Search for the cell housing the specified text and yield its [X, Y] center coordinate. 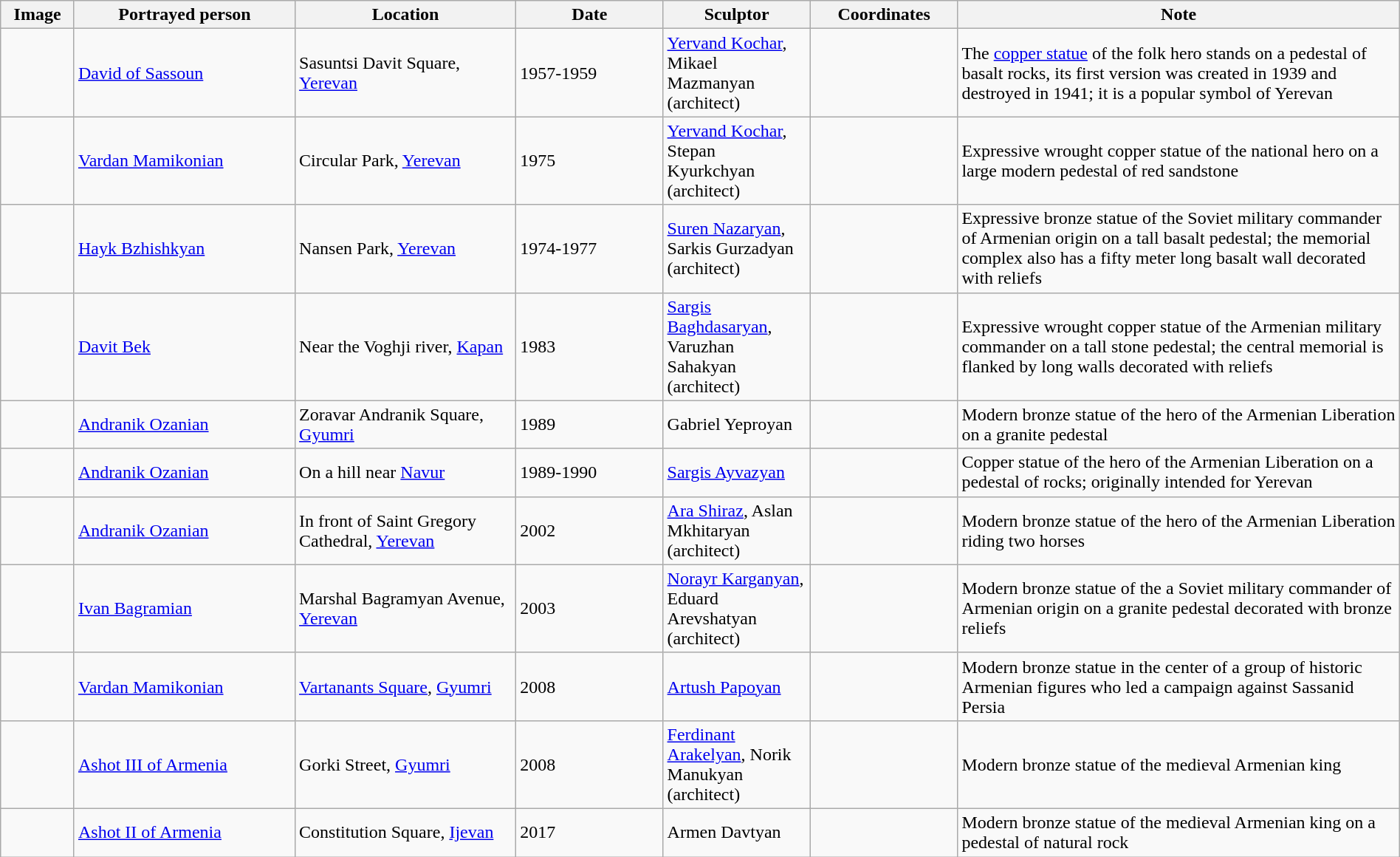
1983 [589, 346]
1989 [589, 424]
Circular Park, Yerevan [406, 161]
Coordinates [883, 15]
Ashot II of Armenia [185, 832]
Vartanants Square, Gyumri [406, 686]
1989-1990 [589, 473]
Yervand Kochar, Mikael Mazmanyan (architect) [737, 72]
David of Sassoun [185, 72]
Suren Nazaryan, Sarkis Gurzadyan (architect) [737, 248]
2002 [589, 530]
Constitution Square, Ijevan [406, 832]
Portrayed person [185, 15]
Modern bronze statue of the hero of the Armenian Liberation riding two horses [1178, 530]
1957-1959 [589, 72]
Hayk Bzhishkyan [185, 248]
Sasuntsi Davit Square, Yerevan [406, 72]
Marshal Bagramyan Avenue, Yerevan [406, 609]
Armen Davtyan [737, 832]
Ferdinant Arakelyan, Norik Manukyan (architect) [737, 764]
Zoravar Andranik Square, Gyumri [406, 424]
Norayr Karganyan, Eduard Arevshatyan (architect) [737, 609]
1975 [589, 161]
Modern bronze statue of the a Soviet military commander of Armenian origin on a granite pedestal decorated with bronze reliefs [1178, 609]
Date [589, 15]
Modern bronze statue in the center of a group of historic Armenian figures who led a campaign against Sassanid Persia [1178, 686]
2017 [589, 832]
1974-1977 [589, 248]
Image [38, 15]
On a hill near Navur [406, 473]
Expressive wrought copper statue of the national hero on a large modern pedestal of red sandstone [1178, 161]
Near the Voghji river, Kapan [406, 346]
Nansen Park, Yerevan [406, 248]
Modern bronze statue of the medieval Armenian king on a pedestal of natural rock [1178, 832]
Davit Bek [185, 346]
Ashot III of Armenia [185, 764]
Note [1178, 15]
Ivan Bagramian [185, 609]
In front of Saint Gregory Cathedral, Yerevan [406, 530]
Ara Shiraz, Aslan Mkhitaryan (architect) [737, 530]
Gabriel Yeproyan [737, 424]
Modern bronze statue of the hero of the Armenian Liberation on a granite pedestal [1178, 424]
2003 [589, 609]
Artush Papoyan [737, 686]
Copper statue of the hero of the Armenian Liberation on a pedestal of rocks; originally intended for Yerevan [1178, 473]
Sargis Baghdasaryan, Varuzhan Sahakyan (architect) [737, 346]
Modern bronze statue of the medieval Armenian king [1178, 764]
Yervand Kochar, Stepan Kyurkchyan (architect) [737, 161]
Sculptor [737, 15]
Location [406, 15]
Sargis Ayvazyan [737, 473]
Gorki Street, Gyumri [406, 764]
